Search for the cell housing the specified text and yield its [x, y] center coordinate. 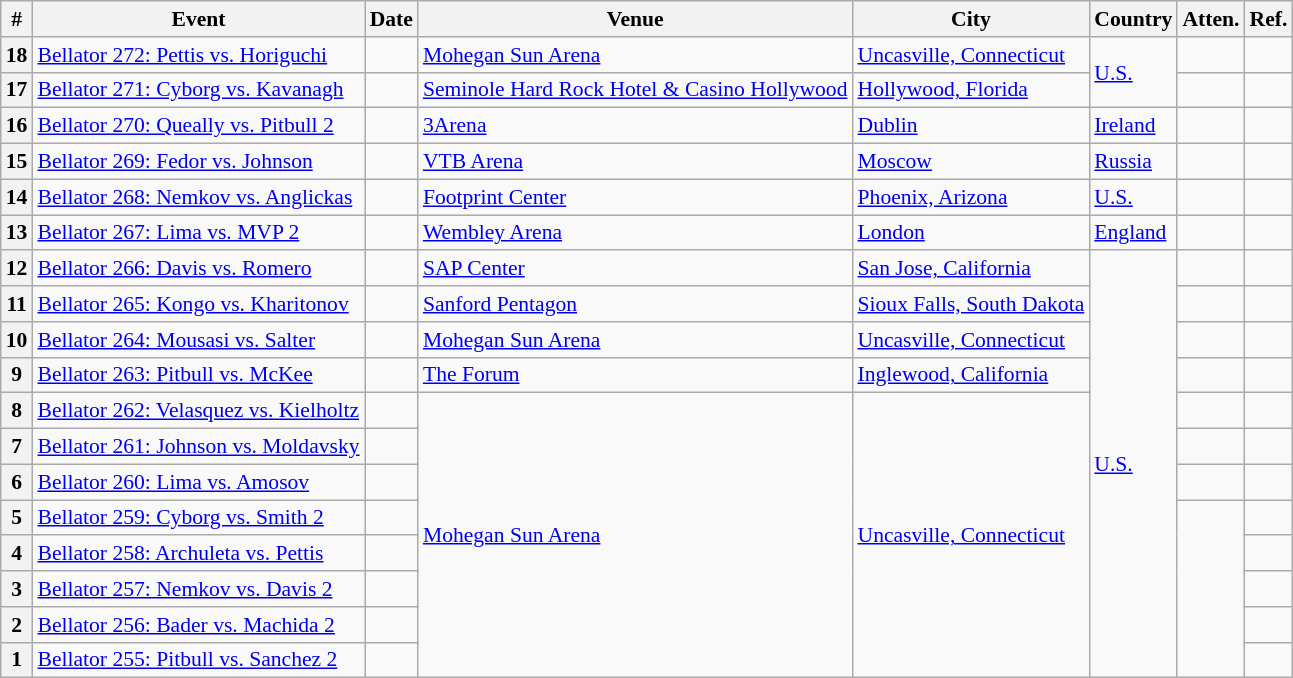
Ref. [1268, 19]
Ireland [1133, 126]
1 [17, 660]
Venue [636, 19]
London [972, 233]
Country [1133, 19]
Russia [1133, 162]
San Jose, California [972, 269]
Bellator 269: Fedor vs. Johnson [198, 162]
6 [17, 482]
12 [17, 269]
Hollywood, Florida [972, 90]
Bellator 257: Nemkov vs. Davis 2 [198, 589]
Bellator 263: Pitbull vs. McKee [198, 375]
The Forum [636, 375]
4 [17, 554]
Bellator 260: Lima vs. Amosov [198, 482]
Bellator 258: Archuleta vs. Pettis [198, 554]
16 [17, 126]
Bellator 256: Bader vs. Machida 2 [198, 625]
Event [198, 19]
3 [17, 589]
Bellator 261: Johnson vs. Moldavsky [198, 447]
18 [17, 55]
Atten. [1210, 19]
Sioux Falls, South Dakota [972, 304]
17 [17, 90]
England [1133, 233]
Dublin [972, 126]
Sanford Pentagon [636, 304]
Bellator 267: Lima vs. MVP 2 [198, 233]
5 [17, 518]
Moscow [972, 162]
Inglewood, California [972, 375]
13 [17, 233]
Bellator 271: Cyborg vs. Kavanagh [198, 90]
9 [17, 375]
Bellator 259: Cyborg vs. Smith 2 [198, 518]
Bellator 270: Queally vs. Pitbull 2 [198, 126]
Seminole Hard Rock Hotel & Casino Hollywood [636, 90]
8 [17, 411]
Date [392, 19]
City [972, 19]
Bellator 268: Nemkov vs. Anglickas [198, 197]
Bellator 265: Kongo vs. Kharitonov [198, 304]
7 [17, 447]
11 [17, 304]
Bellator 262: Velasquez vs. Kielholtz [198, 411]
SAP Center [636, 269]
Bellator 255: Pitbull vs. Sanchez 2 [198, 660]
# [17, 19]
Footprint Center [636, 197]
2 [17, 625]
Bellator 266: Davis vs. Romero [198, 269]
Wembley Arena [636, 233]
Bellator 272: Pettis vs. Horiguchi [198, 55]
10 [17, 340]
Bellator 264: Mousasi vs. Salter [198, 340]
Phoenix, Arizona [972, 197]
14 [17, 197]
15 [17, 162]
3Arena [636, 126]
VTB Arena [636, 162]
